Return (x, y) of the center of cell containing provided text 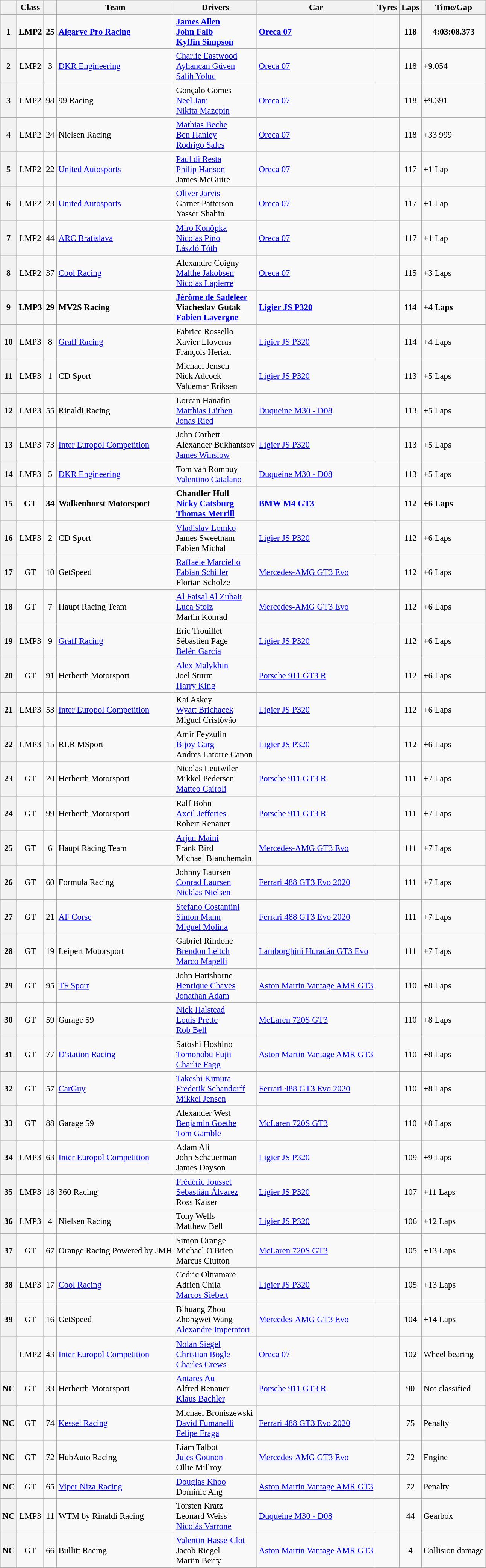
John Corbett Alexander Bukhantsov James Winslow (215, 445)
115 (410, 273)
14 (9, 474)
+9.391 (453, 101)
Cedric Oltramare Adrien Chila Marcos Siebert (215, 1285)
Arjun Maini Frank Bird Michael Blanchemain (215, 848)
CarGuy (115, 1089)
35 (9, 1192)
BMW M4 GT3 (316, 504)
+9.054 (453, 66)
60 (50, 882)
74 (50, 1423)
102 (410, 1354)
Gonçalo Gomes Neel Jani Nikita Mazepin (215, 101)
Frédéric Jousset Sebastián Álvarez Ross Kaiser (215, 1192)
Vladislav Lomko James Sweetnam Fabien Michal (215, 538)
ARC Bratislava (115, 238)
Chandler Hull Nicky Catsburg Thomas Merrill (215, 504)
57 (50, 1089)
HubAuto Racing (115, 1457)
+3 Laps (453, 273)
67 (50, 1251)
65 (50, 1487)
Bullitt Racing (115, 1550)
Viper Niza Racing (115, 1487)
27 (9, 917)
Raffaele Marciello Fabian Schiller Florian Scholze (215, 572)
Charlie Eastwood Ayhancan Güven Salih Yoluc (215, 66)
39 (9, 1320)
Alex Malykhin Joel Sturm Harry King (215, 676)
Douglas Khoo Dominic Ang (215, 1487)
Tom van Rompuy Valentino Catalano (215, 474)
RLR MSport (115, 745)
Oliver Jarvis Garnet Patterson Yasser Shahin (215, 204)
90 (410, 1388)
Kessel Racing (115, 1423)
Johnny Laursen Conrad Laursen Nicklas Nielsen (215, 882)
Alexandre Coigny Malthe Jakobsen Nicolas Lapierre (215, 273)
36 (9, 1221)
95 (50, 985)
104 (410, 1320)
99 (50, 813)
107 (410, 1192)
360 Racing (115, 1192)
Antares Au Alfred Renauer Klaus Bachler (215, 1388)
Laps (410, 8)
Formula Racing (115, 882)
Jérôme de Sadeleer Viacheslav Gutak Fabien Lavergne (215, 307)
Paul di Resta Philip Hanson James McGuire (215, 170)
Bihuang Zhou Zhongwei Wang Alexandre Imperatori (215, 1320)
59 (50, 1020)
+14 Laps (453, 1320)
Eric Trouillet Sébastien Page Belén García (215, 641)
Miro Konôpka Nicolas Pino László Tóth (215, 238)
Algarve Pro Racing (115, 32)
Valentin Hasse-Clot Jacob Riegel Martin Berry (215, 1550)
63 (50, 1158)
Lamborghini Huracán GT3 Evo (316, 951)
Liam Talbot Jules Gounon Ollie Millroy (215, 1457)
Walkenhorst Motorsport (115, 504)
Michael Jensen Nick Adcock Valdemar Eriksen (215, 376)
Nicolas Leutwiler Mikkel Pedersen Matteo Cairoli (215, 779)
+11 Laps (453, 1192)
Drivers (215, 8)
Nolan Siegel Christian Bogle Charles Crews (215, 1354)
Takeshi Kimura Frederik Schandorff Mikkel Jensen (215, 1089)
Orange Racing Powered by JMH (115, 1251)
13 (9, 445)
4:03:08.373 (453, 32)
+12 Laps (453, 1221)
Time/Gap (453, 8)
D'station Racing (115, 1054)
73 (50, 445)
John Hartshorne Henrique Chaves Jonathan Adam (215, 985)
Tony Wells Matthew Bell (215, 1221)
Class (30, 8)
Stefano Costantini Simon Mann Miguel Molina (215, 917)
Nick Halstead Louis Prette Rob Bell (215, 1020)
Satoshi Hoshino Tomonobu Fujii Charlie Fagg (215, 1054)
Collision damage (453, 1550)
Fabrice Rossello Xavier Lloveras François Heriau (215, 342)
30 (9, 1020)
Michael Broniszewski David Fumanelli Felipe Fraga (215, 1423)
88 (50, 1123)
Amir Feyzulin Bijoy Garg Andres Latorre Canon (215, 745)
Leipert Motorsport (115, 951)
Not classified (453, 1388)
32 (9, 1089)
TF Sport (115, 985)
43 (50, 1354)
Wheel bearing (453, 1354)
Engine (453, 1457)
James Allen John Falb Kyffin Simpson (215, 32)
Team (115, 8)
Alexander West Benjamin Goethe Tom Gamble (215, 1123)
99 Racing (115, 101)
75 (410, 1423)
28 (9, 951)
31 (9, 1054)
Torsten Kratz Leonard Weiss Nicolás Varrone (215, 1516)
Gabriel Rindone Brendon Leitch Marco Mapelli (215, 951)
Ralf Bohn Axcil Jefferies Robert Renauer (215, 813)
26 (9, 882)
38 (9, 1285)
Tyres (387, 8)
AF Corse (115, 917)
Al Faisal Al Zubair Luca Stolz Martin Konrad (215, 607)
MV2S Racing (115, 307)
55 (50, 410)
Simon Orange Michael O'Brien Marcus Clutton (215, 1251)
12 (9, 410)
98 (50, 101)
109 (410, 1158)
Rinaldi Racing (115, 410)
106 (410, 1221)
Kai Askey Wyatt Brichacek Miguel Cristóvão (215, 710)
91 (50, 676)
Gearbox (453, 1516)
53 (50, 710)
+9 Laps (453, 1158)
Mathias Beche Ben Hanley Rodrigo Sales (215, 135)
WTM by Rinaldi Racing (115, 1516)
Lorcan Hanafin Matthias Lüthen Jonas Ried (215, 410)
66 (50, 1550)
+33.999 (453, 135)
Car (316, 8)
77 (50, 1054)
Adam Ali John Schauerman James Dayson (215, 1158)
